Return [x, y] of the center of cell containing provided text 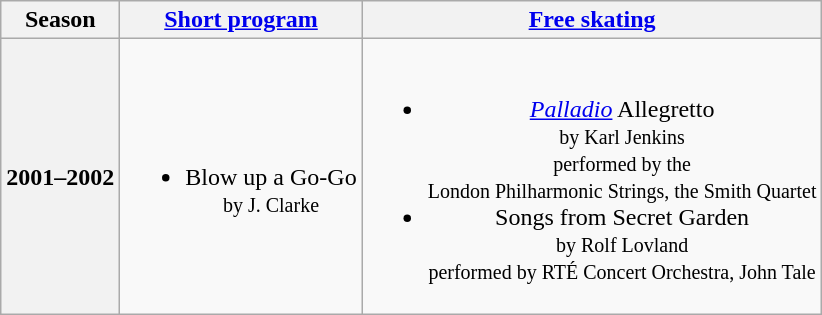
2001–2002 [60, 176]
Short program [241, 20]
Blow up a Go-Go by J. Clarke [241, 176]
Free skating [592, 20]
Season [60, 20]
